For the text-containing cell, return its midpoint in [x, y] coordinate format. 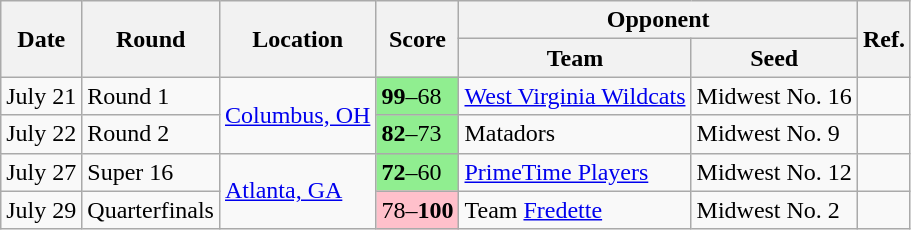
78–100 [418, 210]
Midwest No. 16 [774, 96]
99–68 [418, 96]
Score [418, 39]
Location [297, 39]
Seed [774, 58]
Super 16 [151, 172]
Atlanta, GA [297, 191]
PrimeTime Players [575, 172]
Round 2 [151, 134]
July 21 [42, 96]
West Virginia Wildcats [575, 96]
Ref. [884, 39]
Opponent [658, 20]
Round [151, 39]
Midwest No. 2 [774, 210]
82–73 [418, 134]
Midwest No. 9 [774, 134]
Team Fredette [575, 210]
Matadors [575, 134]
Round 1 [151, 96]
Date [42, 39]
Midwest No. 12 [774, 172]
July 27 [42, 172]
Team [575, 58]
July 22 [42, 134]
72–60 [418, 172]
Quarterfinals [151, 210]
July 29 [42, 210]
Columbus, OH [297, 115]
